Output the [x, y] coordinate of the center of the cell containing the given text.  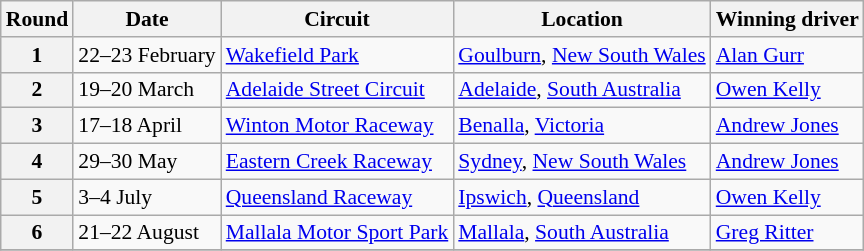
29–30 May [146, 162]
Adelaide, South Australia [582, 90]
Wakefield Park [338, 55]
4 [38, 162]
Greg Ritter [788, 233]
Alan Gurr [788, 55]
Mallala, South Australia [582, 233]
1 [38, 55]
21–22 August [146, 233]
Round [38, 19]
Eastern Creek Raceway [338, 162]
Queensland Raceway [338, 197]
Sydney, New South Wales [582, 162]
5 [38, 197]
Circuit [338, 19]
Ipswich, Queensland [582, 197]
Date [146, 19]
Goulburn, New South Wales [582, 55]
Winton Motor Raceway [338, 126]
2 [38, 90]
3 [38, 126]
Adelaide Street Circuit [338, 90]
22–23 February [146, 55]
Benalla, Victoria [582, 126]
6 [38, 233]
3–4 July [146, 197]
Winning driver [788, 19]
19–20 March [146, 90]
Mallala Motor Sport Park [338, 233]
17–18 April [146, 126]
Location [582, 19]
